Provide the [X, Y] coordinate of the cell's center where the given text is located.  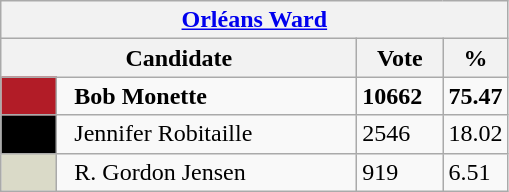
Jennifer Robitaille [207, 134]
75.47 [476, 96]
R. Gordon Jensen [207, 172]
% [476, 58]
919 [400, 172]
Vote [400, 58]
6.51 [476, 172]
Candidate [179, 58]
2546 [400, 134]
10662 [400, 96]
Bob Monette [207, 96]
Orléans Ward [254, 20]
18.02 [476, 134]
